Return [X, Y] of the center of cell containing provided text 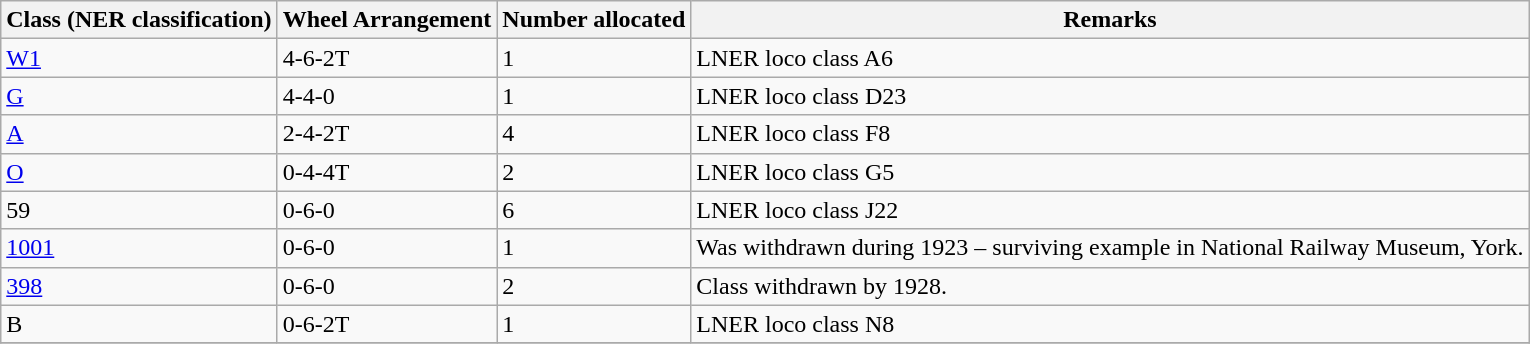
2-4-2T [387, 134]
G [139, 96]
Wheel Arrangement [387, 20]
4-4-0 [387, 96]
LNER loco class D23 [1110, 96]
Class withdrawn by 1928. [1110, 286]
Number allocated [594, 20]
LNER loco class J22 [1110, 210]
1001 [139, 248]
O [139, 172]
Class (NER classification) [139, 20]
B [139, 324]
0-6-2T [387, 324]
59 [139, 210]
Remarks [1110, 20]
4-6-2T [387, 58]
6 [594, 210]
Was withdrawn during 1923 – surviving example in National Railway Museum, York. [1110, 248]
398 [139, 286]
4 [594, 134]
W1 [139, 58]
LNER loco class G5 [1110, 172]
LNER loco class F8 [1110, 134]
0-4-4T [387, 172]
A [139, 134]
LNER loco class A6 [1110, 58]
LNER loco class N8 [1110, 324]
